Identify which cell holds the provided text, then report its [x, y] central coordinate. 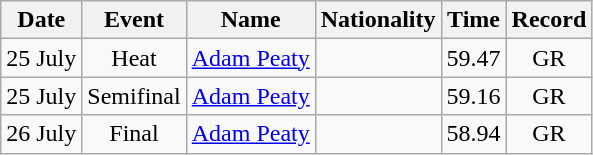
Record [549, 20]
Date [42, 20]
Name [250, 20]
Semifinal [134, 96]
Nationality [378, 20]
Final [134, 134]
26 July [42, 134]
Time [474, 20]
Event [134, 20]
Heat [134, 58]
59.16 [474, 96]
58.94 [474, 134]
59.47 [474, 58]
